Output the (X, Y) coordinate of the center of the cell containing the given text.  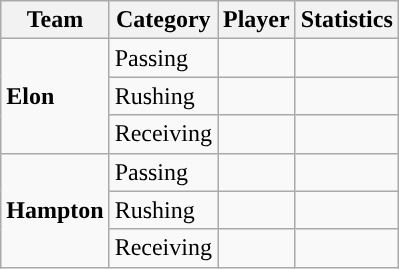
Category (163, 20)
Player (257, 20)
Team (55, 20)
Hampton (55, 210)
Statistics (346, 20)
Elon (55, 96)
